Return the (X, Y) coordinate for the center point of the cell that contains the specified text.  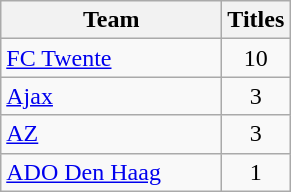
FC Twente (112, 58)
1 (256, 172)
Ajax (112, 96)
10 (256, 58)
Titles (256, 20)
AZ (112, 134)
ADO Den Haag (112, 172)
Team (112, 20)
